Scan for the cell matching the given text and deliver its (X, Y) coordinate at center. 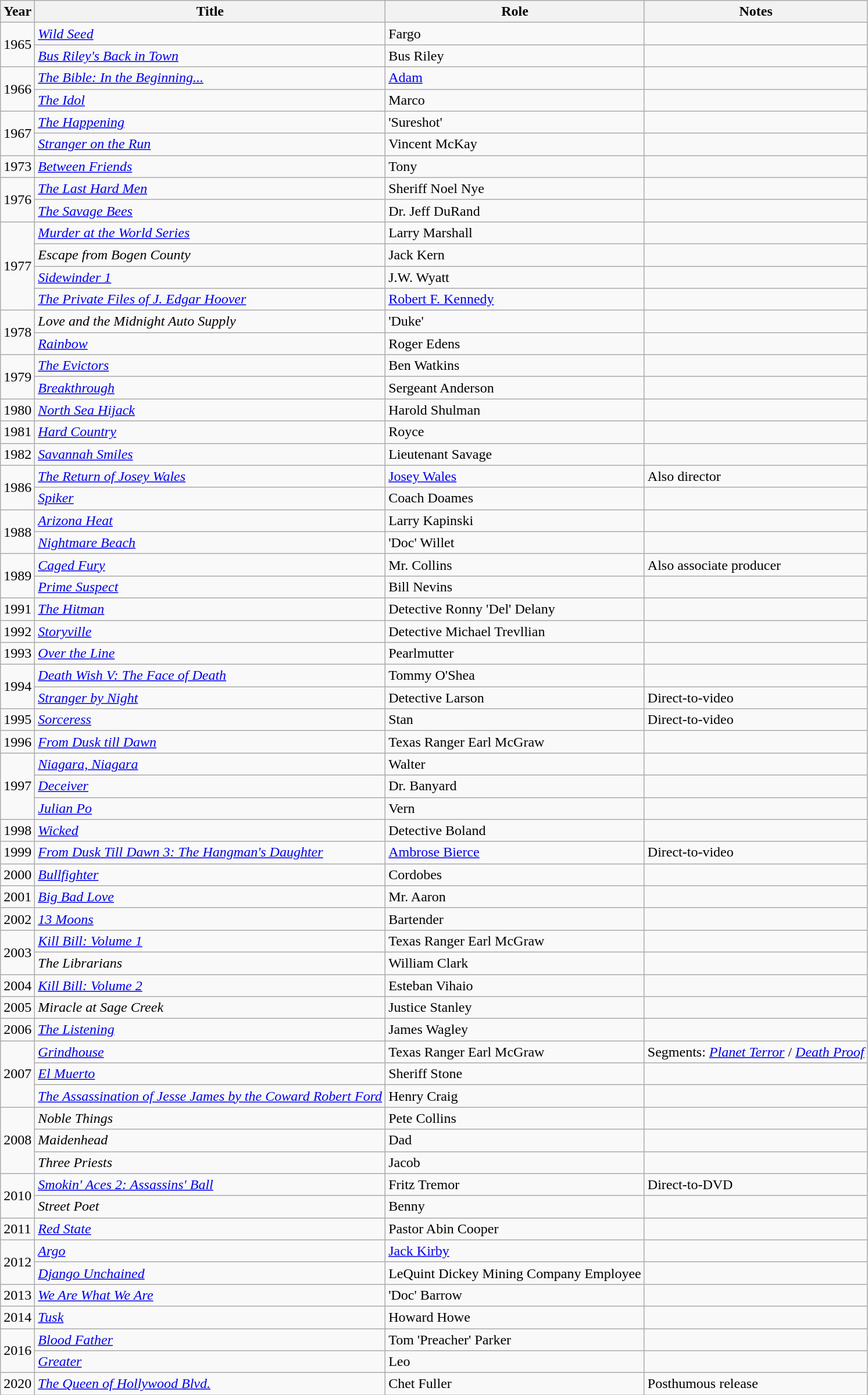
Adam (515, 78)
The Last Hard Men (210, 188)
Murder at the World Series (210, 233)
2013 (17, 1295)
Django Unchained (210, 1273)
Larry Kapinski (515, 520)
'Duke' (515, 322)
1993 (17, 654)
'Sureshot' (515, 122)
Dr. Banyard (515, 786)
Vern (515, 808)
Tusk (210, 1317)
Rainbow (210, 344)
'Doc' Willet (515, 543)
We Are What We Are (210, 1295)
Sorceress (210, 720)
Direct-to-DVD (756, 1184)
1998 (17, 830)
Julian Po (210, 808)
Vincent McKay (515, 144)
Arizona Heat (210, 520)
2020 (17, 1384)
1981 (17, 432)
2005 (17, 1008)
Between Friends (210, 166)
2000 (17, 875)
1995 (17, 720)
Pete Collins (515, 1118)
The Bible: In the Beginning... (210, 78)
The Return of Josey Wales (210, 476)
Street Poet (210, 1207)
1999 (17, 852)
The Listening (210, 1030)
The Evictors (210, 366)
1986 (17, 487)
Mr. Collins (515, 565)
2016 (17, 1350)
2014 (17, 1317)
1965 (17, 45)
Death Wish V: The Face of Death (210, 676)
LeQuint Dickey Mining Company Employee (515, 1273)
Bullfighter (210, 875)
Howard Howe (515, 1317)
Chet Fuller (515, 1384)
Leo (515, 1362)
Justice Stanley (515, 1008)
From Dusk Till Dawn 3: The Hangman's Daughter (210, 852)
Maidenhead (210, 1140)
Wicked (210, 830)
Detective Michael Trevllian (515, 631)
Tony (515, 166)
Hard Country (210, 432)
El Muerto (210, 1074)
Bartender (515, 919)
William Clark (515, 963)
Spiker (210, 498)
1979 (17, 377)
Posthumous release (756, 1384)
Title (210, 12)
Stranger by Night (210, 698)
Bus Riley's Back in Town (210, 56)
1973 (17, 166)
1994 (17, 687)
The Assassination of Jesse James by the Coward Robert Ford (210, 1096)
Argo (210, 1251)
Robert F. Kennedy (515, 299)
1976 (17, 199)
Deceiver (210, 786)
1991 (17, 609)
Blood Father (210, 1339)
Niagara, Niagara (210, 764)
Noble Things (210, 1118)
Big Bad Love (210, 897)
Also director (756, 476)
1978 (17, 333)
Tommy O'Shea (515, 676)
Coach Doames (515, 498)
The Private Files of J. Edgar Hoover (210, 299)
Fargo (515, 34)
Benny (515, 1207)
Nightmare Beach (210, 543)
Mr. Aaron (515, 897)
From Dusk till Dawn (210, 742)
Love and the Midnight Auto Supply (210, 322)
Miracle at Sage Creek (210, 1008)
Bill Nevins (515, 587)
Dad (515, 1140)
The Librarians (210, 963)
Pastor Abin Cooper (515, 1229)
2004 (17, 986)
Jack Kern (515, 255)
The Queen of Hollywood Blvd. (210, 1384)
J.W. Wyatt (515, 277)
Kill Bill: Volume 1 (210, 941)
1982 (17, 454)
Josey Wales (515, 476)
James Wagley (515, 1030)
Marco (515, 100)
Detective Ronny 'Del' Delany (515, 609)
Year (17, 12)
Savannah Smiles (210, 454)
2010 (17, 1196)
Role (515, 12)
The Idol (210, 100)
2002 (17, 919)
Ben Watkins (515, 366)
Esteban Vihaio (515, 986)
Notes (756, 12)
Also associate producer (756, 565)
1997 (17, 786)
Sheriff Noel Nye (515, 188)
Henry Craig (515, 1096)
2007 (17, 1074)
The Happening (210, 122)
Ambrose Bierce (515, 852)
Tom 'Preacher' Parker (515, 1339)
13 Moons (210, 919)
Walter (515, 764)
1967 (17, 133)
2006 (17, 1030)
1980 (17, 410)
Grindhouse (210, 1052)
Detective Boland (515, 830)
2011 (17, 1229)
Pearlmutter (515, 654)
Sergeant Anderson (515, 388)
Detective Larson (515, 698)
Prime Suspect (210, 587)
Lieutenant Savage (515, 454)
Breakthrough (210, 388)
Smokin' Aces 2: Assassins' Ball (210, 1184)
1996 (17, 742)
Roger Edens (515, 344)
Storyville (210, 631)
1966 (17, 89)
Larry Marshall (515, 233)
1992 (17, 631)
Harold Shulman (515, 410)
1977 (17, 266)
The Savage Bees (210, 211)
Dr. Jeff DuRand (515, 211)
Sheriff Stone (515, 1074)
2008 (17, 1140)
Royce (515, 432)
Stan (515, 720)
Escape from Bogen County (210, 255)
Kill Bill: Volume 2 (210, 986)
Fritz Tremor (515, 1184)
Bus Riley (515, 56)
2012 (17, 1262)
1988 (17, 531)
Segments: Planet Terror / Death Proof (756, 1052)
Jacob (515, 1162)
Stranger on the Run (210, 144)
2003 (17, 952)
1989 (17, 576)
Red State (210, 1229)
The Hitman (210, 609)
'Doc' Barrow (515, 1295)
Caged Fury (210, 565)
Wild Seed (210, 34)
Jack Kirby (515, 1251)
North Sea Hijack (210, 410)
Three Priests (210, 1162)
Greater (210, 1362)
Cordobes (515, 875)
2001 (17, 897)
Over the Line (210, 654)
Sidewinder 1 (210, 277)
